Output the [X, Y] coordinate of the center of the cell containing the given text.  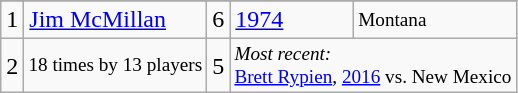
Jim McMillan [116, 20]
1 [12, 20]
2 [12, 66]
Montana [435, 20]
5 [218, 66]
18 times by 13 players [116, 66]
1974 [292, 20]
Most recent:Brett Rypien, 2016 vs. New Mexico [373, 66]
6 [218, 20]
